From the cell containing the given text, extract its center point as (X, Y) coordinate. 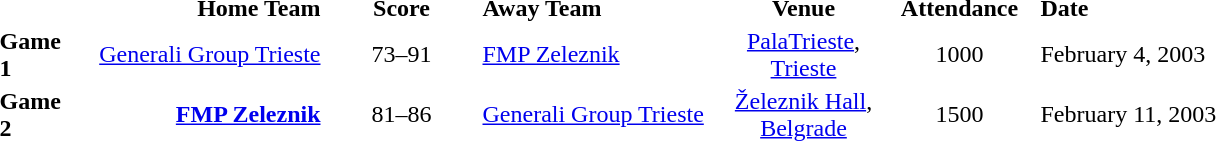
73–91 (402, 54)
Generali Group Trieste (200, 54)
PalaTrieste, Trieste (804, 54)
1000 (960, 54)
FMP Zeleznik (602, 54)
